Determine the [X, Y] coordinate at the center of the cell enclosing the given text.  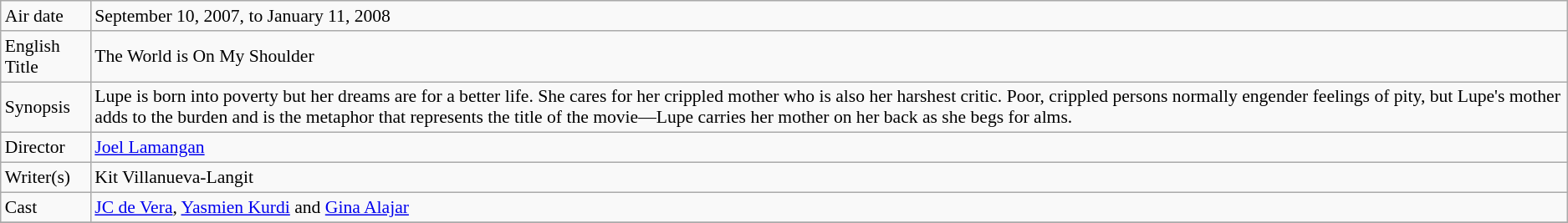
Joel Lamangan [828, 148]
September 10, 2007, to January 11, 2008 [828, 16]
Writer(s) [46, 178]
Kit Villanueva-Langit [828, 178]
English Title [46, 57]
Air date [46, 16]
JC de Vera, Yasmien Kurdi and Gina Alajar [828, 207]
The World is On My Shoulder [828, 57]
Director [46, 148]
Cast [46, 207]
Synopsis [46, 107]
